Identify which cell holds the provided text, then report its [x, y] central coordinate. 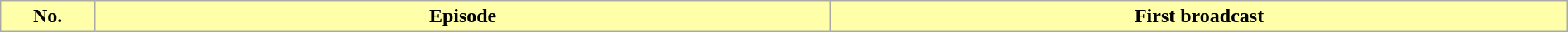
First broadcast [1199, 16]
Episode [462, 16]
No. [48, 16]
